Extract the (x, y) coordinate from the center of the cell holding the provided text.  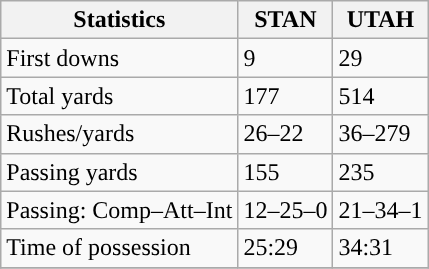
Passing yards (120, 172)
514 (380, 96)
Rushes/yards (120, 134)
12–25–0 (286, 210)
9 (286, 58)
34:31 (380, 248)
Statistics (120, 20)
First downs (120, 58)
36–279 (380, 134)
21–34–1 (380, 210)
155 (286, 172)
26–22 (286, 134)
235 (380, 172)
Total yards (120, 96)
Time of possession (120, 248)
177 (286, 96)
25:29 (286, 248)
29 (380, 58)
STAN (286, 20)
UTAH (380, 20)
Passing: Comp–Att–Int (120, 210)
